Provide the (x, y) coordinate of the cell's center where the given text is located.  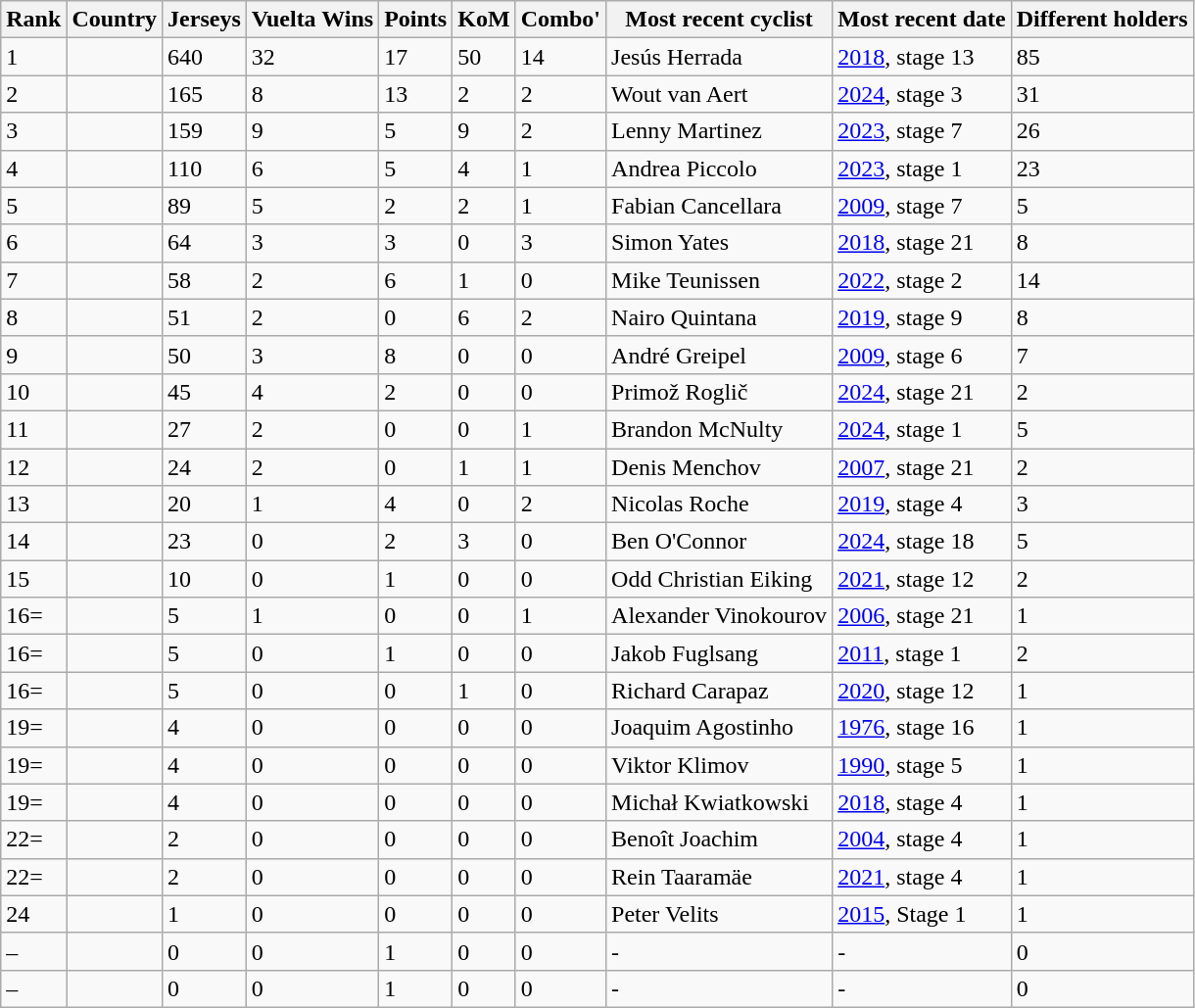
45 (205, 392)
31 (1102, 94)
Nicolas Roche (719, 504)
Jerseys (205, 20)
26 (1102, 131)
Brandon McNulty (719, 429)
Country (115, 20)
Rein Taaramäe (719, 877)
2023, stage 1 (923, 168)
85 (1102, 57)
58 (205, 280)
2023, stage 7 (923, 131)
Simon Yates (719, 243)
Most recent cyclist (719, 20)
2006, stage 21 (923, 616)
Rank (33, 20)
2022, stage 2 (923, 280)
2011, stage 1 (923, 653)
2018, stage 21 (923, 243)
Wout van Aert (719, 94)
20 (205, 504)
Combo' (560, 20)
2019, stage 9 (923, 317)
2009, stage 6 (923, 355)
15 (33, 579)
Different holders (1102, 20)
2021, stage 12 (923, 579)
2020, stage 12 (923, 691)
17 (415, 57)
64 (205, 243)
11 (33, 429)
Michał Kwiatkowski (719, 802)
Jesús Herrada (719, 57)
2024, stage 1 (923, 429)
2018, stage 13 (923, 57)
Mike Teunissen (719, 280)
Lenny Martinez (719, 131)
159 (205, 131)
2004, stage 4 (923, 840)
2019, stage 4 (923, 504)
110 (205, 168)
André Greipel (719, 355)
27 (205, 429)
Odd Christian Eiking (719, 579)
Primož Roglič (719, 392)
Jakob Fuglsang (719, 653)
Alexander Vinokourov (719, 616)
2024, stage 3 (923, 94)
89 (205, 206)
Nairo Quintana (719, 317)
2024, stage 18 (923, 542)
Most recent date (923, 20)
Peter Velits (719, 914)
1976, stage 16 (923, 728)
1990, stage 5 (923, 765)
Points (415, 20)
Denis Menchov (719, 467)
2015, Stage 1 (923, 914)
51 (205, 317)
Andrea Piccolo (719, 168)
2007, stage 21 (923, 467)
12 (33, 467)
Ben O'Connor (719, 542)
2009, stage 7 (923, 206)
165 (205, 94)
2021, stage 4 (923, 877)
2024, stage 21 (923, 392)
32 (311, 57)
Viktor Klimov (719, 765)
KoM (484, 20)
Benoît Joachim (719, 840)
2018, stage 4 (923, 802)
Joaquim Agostinho (719, 728)
Vuelta Wins (311, 20)
640 (205, 57)
Richard Carapaz (719, 691)
Fabian Cancellara (719, 206)
